Output the (x, y) coordinate of the center of the cell containing the given text.  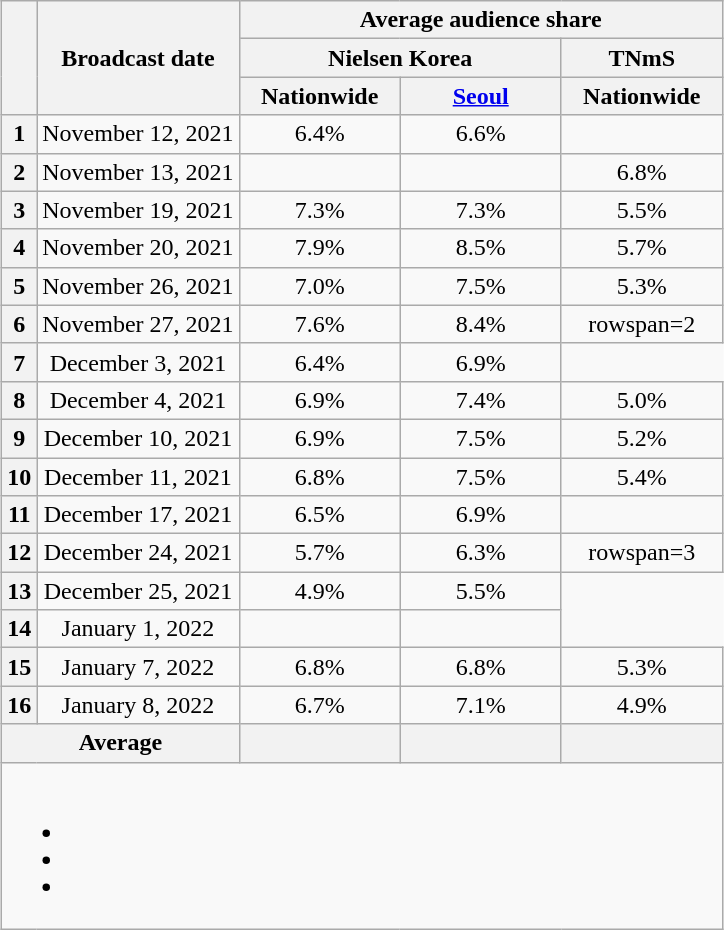
Seoul (480, 96)
2 (20, 172)
December 17, 2021 (138, 515)
7 (20, 362)
December 11, 2021 (138, 477)
6.3% (480, 553)
5.4% (642, 477)
November 20, 2021 (138, 248)
TNmS (642, 58)
December 4, 2021 (138, 400)
10 (20, 477)
6.5% (320, 515)
7.9% (320, 248)
9 (20, 438)
December 24, 2021 (138, 553)
7.6% (320, 324)
12 (20, 553)
14 (20, 629)
4 (20, 248)
5.0% (642, 400)
13 (20, 591)
8 (20, 400)
5.2% (642, 438)
7.1% (480, 705)
Average audience share (480, 20)
1 (20, 134)
January 1, 2022 (138, 629)
December 25, 2021 (138, 591)
Average (120, 743)
8.5% (480, 248)
Nielsen Korea (400, 58)
6.7% (320, 705)
16 (20, 705)
December 3, 2021 (138, 362)
November 12, 2021 (138, 134)
6 (20, 324)
6.6% (480, 134)
November 27, 2021 (138, 324)
15 (20, 667)
Broadcast date (138, 58)
rowspan=2 (642, 324)
January 7, 2022 (138, 667)
December 10, 2021 (138, 438)
7.0% (320, 286)
5 (20, 286)
November 19, 2021 (138, 210)
11 (20, 515)
3 (20, 210)
rowspan=3 (642, 553)
7.4% (480, 400)
November 26, 2021 (138, 286)
January 8, 2022 (138, 705)
November 13, 2021 (138, 172)
8.4% (480, 324)
